Scan for the cell matching the given text and deliver its [x, y] coordinate at center. 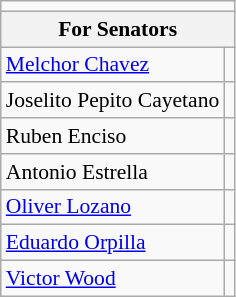
Eduardo Orpilla [113, 243]
Antonio Estrella [113, 172]
Melchor Chavez [113, 65]
Joselito Pepito Cayetano [113, 101]
For Senators [118, 29]
Victor Wood [113, 279]
Oliver Lozano [113, 207]
Ruben Enciso [113, 136]
